Scan for the cell matching the given text and deliver its (X, Y) coordinate at center. 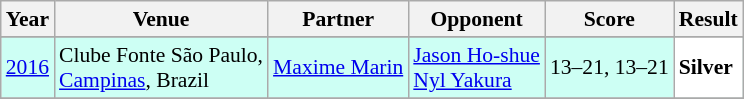
Year (28, 19)
Maxime Marin (338, 68)
13–21, 13–21 (610, 68)
2016 (28, 68)
Silver (708, 68)
Jason Ho-shue Nyl Yakura (476, 68)
Result (708, 19)
Opponent (476, 19)
Partner (338, 19)
Venue (161, 19)
Score (610, 19)
Clube Fonte São Paulo, Campinas, Brazil (161, 68)
